Pinpoint the cell where the given text exists, returning its [x, y] midpoint coordinate. 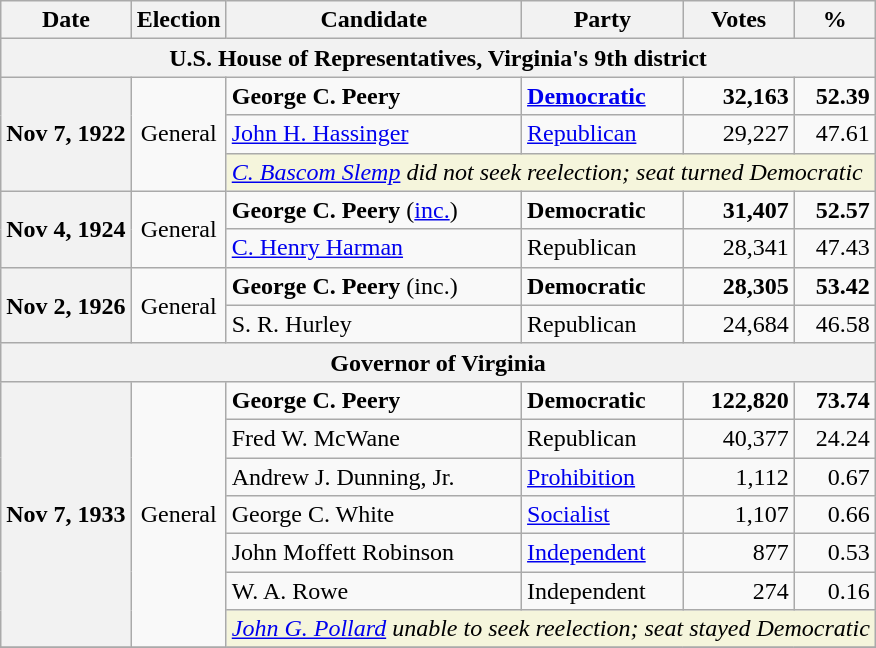
0.66 [834, 515]
274 [738, 591]
52.57 [834, 210]
Nov 7, 1933 [66, 514]
W. A. Rowe [374, 591]
28,341 [738, 248]
S. R. Hurley [374, 324]
31,407 [738, 210]
47.43 [834, 248]
1,107 [738, 515]
John H. Hassinger [374, 134]
Fred W. McWane [374, 438]
73.74 [834, 400]
U.S. House of Representatives, Virginia's 9th district [438, 58]
Prohibition [603, 477]
0.16 [834, 591]
52.39 [834, 96]
0.67 [834, 477]
C. Henry Harman [374, 248]
Candidate [374, 20]
Andrew J. Dunning, Jr. [374, 477]
32,163 [738, 96]
53.42 [834, 286]
Governor of Virginia [438, 362]
29,227 [738, 134]
Votes [738, 20]
John G. Pollard unable to seek reelection; seat stayed Democratic [550, 629]
Nov 7, 1922 [66, 134]
Nov 4, 1924 [66, 229]
Election [178, 20]
24,684 [738, 324]
C. Bascom Slemp did not seek reelection; seat turned Democratic [550, 172]
28,305 [738, 286]
46.58 [834, 324]
877 [738, 553]
Socialist [603, 515]
George C. White [374, 515]
Party [603, 20]
40,377 [738, 438]
24.24 [834, 438]
122,820 [738, 400]
Date [66, 20]
% [834, 20]
John Moffett Robinson [374, 553]
0.53 [834, 553]
47.61 [834, 134]
Nov 2, 1926 [66, 305]
1,112 [738, 477]
